Extract the (X, Y) coordinate from the center of the cell holding the provided text.  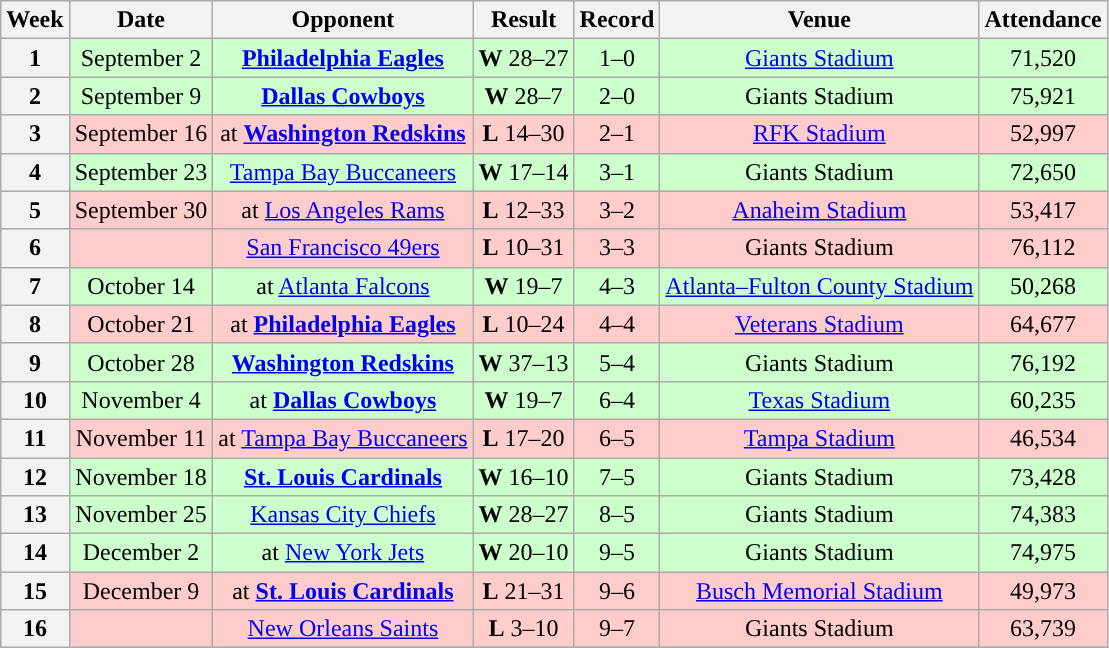
Philadelphia Eagles (343, 58)
6–5 (617, 438)
Anaheim Stadium (820, 210)
1 (35, 58)
74,975 (1043, 553)
RFK Stadium (820, 134)
at Philadelphia Eagles (343, 324)
11 (35, 438)
November 4 (141, 400)
76,192 (1043, 362)
Record (617, 20)
December 9 (141, 591)
7 (35, 286)
72,650 (1043, 172)
Venue (820, 20)
64,677 (1043, 324)
2 (35, 96)
Busch Memorial Stadium (820, 591)
October 21 (141, 324)
October 28 (141, 362)
October 14 (141, 286)
W 20–10 (524, 553)
W 37–13 (524, 362)
September 16 (141, 134)
3–3 (617, 248)
4 (35, 172)
8–5 (617, 515)
W 16–10 (524, 477)
5 (35, 210)
September 9 (141, 96)
December 2 (141, 553)
49,973 (1043, 591)
at Washington Redskins (343, 134)
9–5 (617, 553)
September 30 (141, 210)
Opponent (343, 20)
53,417 (1043, 210)
Tampa Stadium (820, 438)
76,112 (1043, 248)
November 18 (141, 477)
L 21–31 (524, 591)
at New York Jets (343, 553)
14 (35, 553)
13 (35, 515)
2–1 (617, 134)
W 17–14 (524, 172)
St. Louis Cardinals (343, 477)
Texas Stadium (820, 400)
9 (35, 362)
Kansas City Chiefs (343, 515)
60,235 (1043, 400)
71,520 (1043, 58)
9–6 (617, 591)
63,739 (1043, 629)
75,921 (1043, 96)
2–0 (617, 96)
Atlanta–Fulton County Stadium (820, 286)
Date (141, 20)
at St. Louis Cardinals (343, 591)
at Atlanta Falcons (343, 286)
Dallas Cowboys (343, 96)
5–4 (617, 362)
L 10–31 (524, 248)
3–2 (617, 210)
L 17–20 (524, 438)
September 2 (141, 58)
at Dallas Cowboys (343, 400)
Week (35, 20)
3 (35, 134)
Veterans Stadium (820, 324)
6 (35, 248)
12 (35, 477)
4–3 (617, 286)
Attendance (1043, 20)
L 12–33 (524, 210)
New Orleans Saints (343, 629)
L 3–10 (524, 629)
Result (524, 20)
15 (35, 591)
3–1 (617, 172)
W 28–7 (524, 96)
at Los Angeles Rams (343, 210)
9–7 (617, 629)
73,428 (1043, 477)
7–5 (617, 477)
8 (35, 324)
1–0 (617, 58)
10 (35, 400)
September 23 (141, 172)
November 11 (141, 438)
Tampa Bay Buccaneers (343, 172)
16 (35, 629)
74,383 (1043, 515)
52,997 (1043, 134)
L 10–24 (524, 324)
L 14–30 (524, 134)
San Francisco 49ers (343, 248)
50,268 (1043, 286)
46,534 (1043, 438)
4–4 (617, 324)
at Tampa Bay Buccaneers (343, 438)
Washington Redskins (343, 362)
November 25 (141, 515)
6–4 (617, 400)
